For the text-containing cell, return its midpoint in (X, Y) coordinate format. 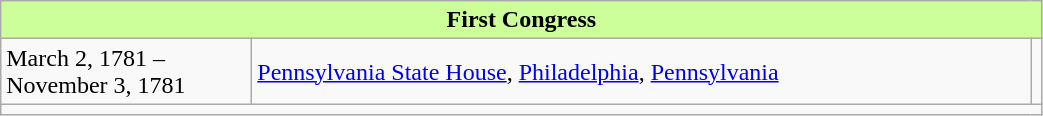
Pennsylvania State House, Philadelphia, Pennsylvania (642, 72)
March 2, 1781 –November 3, 1781 (126, 72)
First Congress (522, 20)
